Capture the cell that displays the provided text and extract its [x, y] central coordinate. 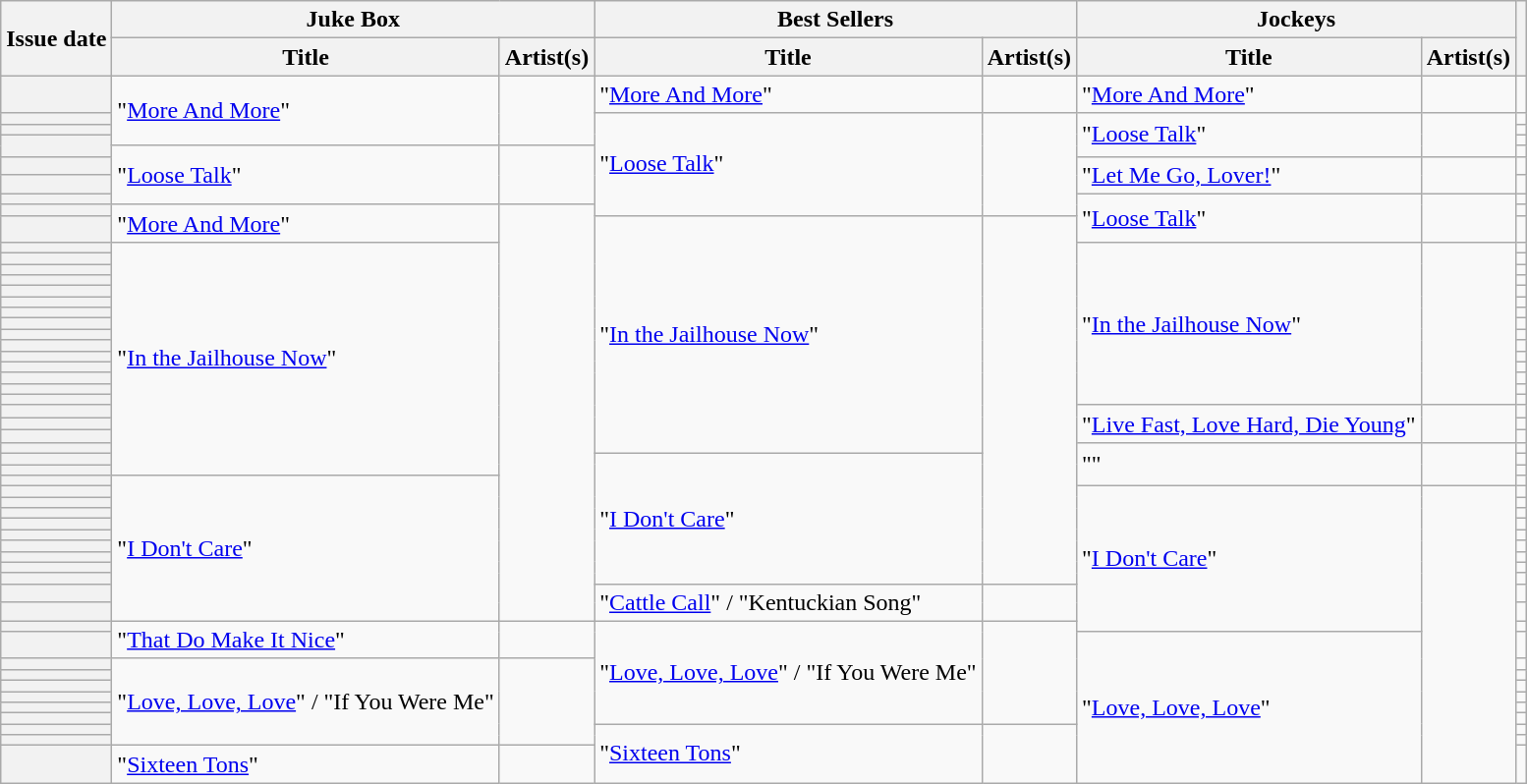
Jockeys [1297, 20]
"Let Me Go, Lover!" [1250, 175]
Juke Box [354, 20]
Issue date [57, 38]
"Live Fast, Love Hard, Die Young" [1250, 423]
"" [1250, 464]
"That Do Make It Nice" [306, 640]
Best Sellers [835, 20]
"Cattle Call" / "Kentuckian Song" [788, 602]
"Love, Love, Love" [1250, 707]
